For the text-containing cell, return its midpoint in (x, y) coordinate format. 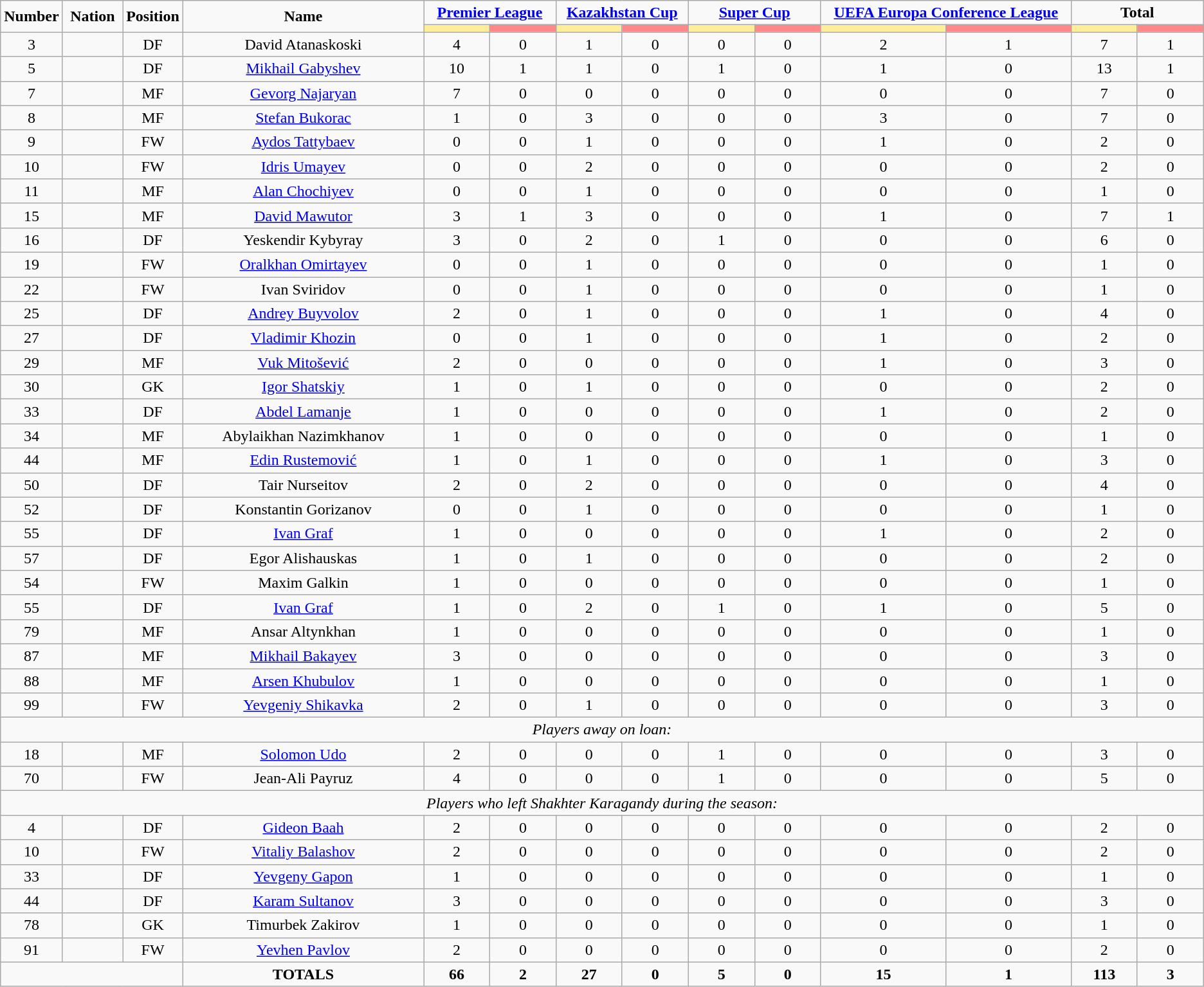
6 (1104, 240)
Mikhail Gabyshev (303, 69)
29 (32, 363)
16 (32, 240)
Super Cup (754, 13)
91 (32, 950)
Karam Sultanov (303, 901)
UEFA Europa Conference League (945, 13)
8 (32, 118)
Vitaliy Balashov (303, 852)
99 (32, 705)
Egor Alishauskas (303, 558)
Name (303, 17)
David Mawutor (303, 215)
Jean-Ali Payruz (303, 779)
Yevgeny Gapon (303, 876)
Ivan Sviridov (303, 289)
11 (32, 191)
Solomon Udo (303, 754)
Players who left Shakhter Karagandy during the season: (602, 803)
TOTALS (303, 974)
Aydos Tattybaev (303, 142)
Oralkhan Omirtayev (303, 264)
Total (1137, 13)
22 (32, 289)
50 (32, 485)
Yevgeniy Shikavka (303, 705)
54 (32, 583)
Vladimir Khozin (303, 338)
52 (32, 509)
Arsen Khubulov (303, 681)
78 (32, 925)
25 (32, 314)
David Atanaskoski (303, 44)
Nation (93, 17)
30 (32, 387)
Number (32, 17)
113 (1104, 974)
Alan Chochiyev (303, 191)
Maxim Galkin (303, 583)
Andrey Buyvolov (303, 314)
66 (457, 974)
9 (32, 142)
Tair Nurseitov (303, 485)
Edin Rustemović (303, 460)
Players away on loan: (602, 730)
Abylaikhan Nazimkhanov (303, 436)
18 (32, 754)
Konstantin Gorizanov (303, 509)
Gideon Baah (303, 828)
Abdel Lamanje (303, 412)
Yevhen Pavlov (303, 950)
Idris Umayev (303, 167)
57 (32, 558)
Position (153, 17)
Ansar Altynkhan (303, 631)
88 (32, 681)
Vuk Mitošević (303, 363)
34 (32, 436)
Premier League (489, 13)
Timurbek Zakirov (303, 925)
19 (32, 264)
Igor Shatskiy (303, 387)
79 (32, 631)
70 (32, 779)
Kazakhstan Cup (622, 13)
Gevorg Najaryan (303, 93)
Mikhail Bakayev (303, 656)
13 (1104, 69)
Yeskendir Kybyray (303, 240)
Stefan Bukorac (303, 118)
87 (32, 656)
